Return the (x, y) coordinate for the center point of the cell that contains the specified text.  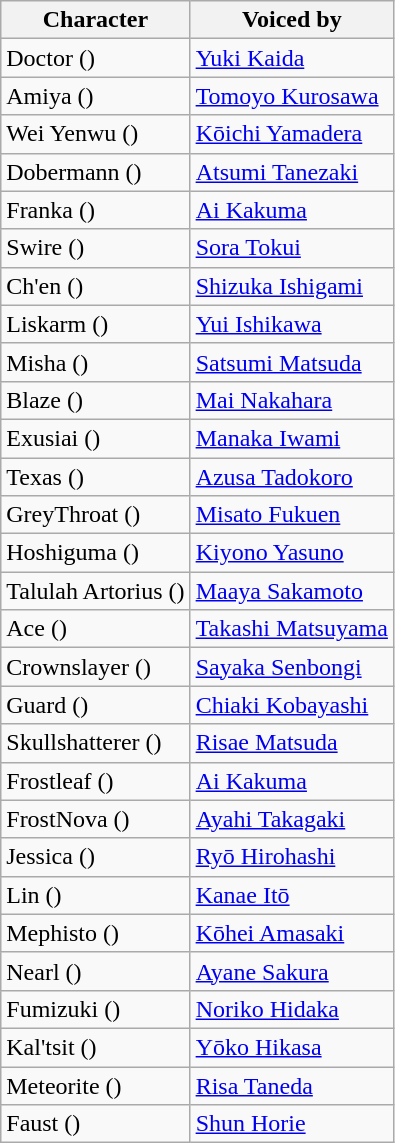
Atsumi Tanezaki (292, 172)
Nearl () (96, 971)
Risa Taneda (292, 1085)
Ryō Hirohashi (292, 857)
Doctor () (96, 58)
Exusiai () (96, 438)
GreyThroat () (96, 515)
Satsumi Matsuda (292, 362)
Lin () (96, 895)
Kiyono Yasuno (292, 553)
Voiced by (292, 20)
Kōhei Amasaki (292, 933)
Sora Tokui (292, 248)
Ace () (96, 629)
Swire () (96, 248)
Chiaki Kobayashi (292, 705)
Mai Nakahara (292, 400)
Misato Fukuen (292, 515)
Yui Ishikawa (292, 324)
Ch'en () (96, 286)
Mephisto () (96, 933)
Takashi Matsuyama (292, 629)
Franka () (96, 210)
Maaya Sakamoto (292, 591)
Character (96, 20)
Texas () (96, 477)
Crownslayer () (96, 667)
FrostNova () (96, 819)
Tomoyo Kurosawa (292, 96)
Misha () (96, 362)
Yuki Kaida (292, 58)
Amiya () (96, 96)
Kal'tsit () (96, 1047)
Risae Matsuda (292, 743)
Guard () (96, 705)
Frostleaf () (96, 781)
Kanae Itō (292, 895)
Wei Yenwu () (96, 134)
Ayane Sakura (292, 971)
Faust () (96, 1124)
Manaka Iwami (292, 438)
Kōichi Yamadera (292, 134)
Ayahi Takagaki (292, 819)
Blaze () (96, 400)
Noriko Hidaka (292, 1009)
Shun Horie (292, 1124)
Azusa Tadokoro (292, 477)
Liskarm () (96, 324)
Dobermann () (96, 172)
Fumizuki () (96, 1009)
Hoshiguma () (96, 553)
Shizuka Ishigami (292, 286)
Meteorite () (96, 1085)
Yōko Hikasa (292, 1047)
Jessica () (96, 857)
Skullshatterer () (96, 743)
Talulah Artorius () (96, 591)
Sayaka Senbongi (292, 667)
